Identify which cell holds the provided text, then report its [X, Y] central coordinate. 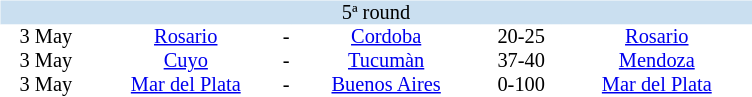
Cordoba [386, 36]
37-40 [521, 60]
Cuyo [186, 60]
20-25 [521, 36]
Buenos Aires [386, 84]
Tucumàn [386, 60]
5ª round [376, 12]
Mendoza [656, 60]
0-100 [521, 84]
